Determine the [X, Y] coordinate at the center of the cell enclosing the given text.  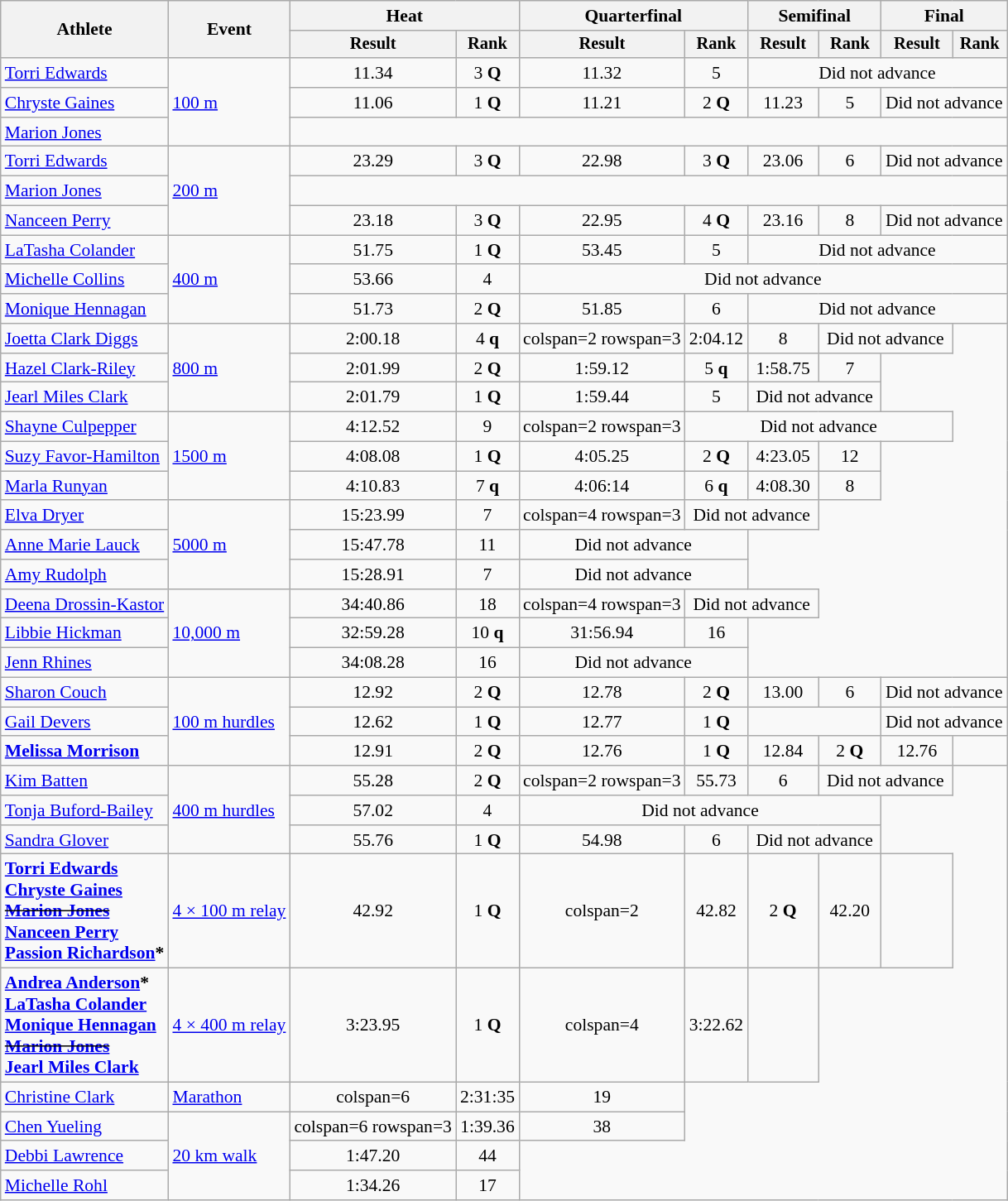
Jenn Rhines [84, 663]
1500 m [228, 457]
44 [487, 1156]
4 × 400 m relay [228, 1026]
Shayne Culpepper [84, 427]
Tonja Buford-Bailey [84, 810]
23.06 [783, 161]
Elva Dryer [84, 516]
2:01.99 [372, 368]
3:23.95 [372, 1026]
LaTasha Colander [84, 250]
15:23.99 [372, 516]
51.85 [602, 309]
Semifinal [814, 16]
42.82 [717, 911]
Libbie Hickman [84, 633]
6 q [717, 486]
12.91 [372, 752]
32:59.28 [372, 633]
53.66 [372, 280]
2:31:35 [487, 1098]
4:12.52 [372, 427]
4:06:14 [602, 486]
15:47.78 [372, 545]
Kim Batten [84, 781]
Joetta Clark Diggs [84, 339]
11.34 [372, 73]
400 m [228, 280]
55.76 [372, 840]
19 [602, 1098]
800 m [228, 368]
Amy Rudolph [84, 574]
Athlete [84, 30]
Debbi Lawrence [84, 1156]
10,000 m [228, 634]
4:08.08 [372, 457]
9 [487, 427]
12 [850, 457]
4:05.25 [602, 457]
4 × 100 m relay [228, 911]
Gail Devers [84, 722]
10 q [487, 633]
Heat [404, 16]
7 q [487, 486]
15:28.91 [372, 574]
55.73 [717, 781]
Marla Runyan [84, 486]
5000 m [228, 545]
23.29 [372, 161]
colspan=4 [602, 1026]
colspan=6 rowspan=3 [372, 1127]
17 [487, 1185]
1:39.36 [487, 1127]
Christine Clark [84, 1098]
Suzy Favor-Hamilton [84, 457]
42.92 [372, 911]
2:01.79 [372, 397]
34:08.28 [372, 663]
Deena Drossin-Kastor [84, 604]
11.23 [783, 103]
Sandra Glover [84, 840]
22.98 [602, 161]
1:59.12 [602, 368]
54.98 [602, 840]
42.20 [850, 911]
12.92 [372, 693]
38 [602, 1127]
Jearl Miles Clark [84, 397]
12.84 [783, 752]
4:10.83 [372, 486]
22.95 [602, 221]
1:59.44 [602, 397]
Monique Hennagan [84, 309]
13.00 [783, 693]
colspan=2 [602, 911]
55.28 [372, 781]
34:40.86 [372, 604]
Nanceen Perry [84, 221]
Michelle Collins [84, 280]
31:56.94 [602, 633]
Chen Yueling [84, 1127]
200 m [228, 190]
1:47.20 [372, 1156]
11.21 [602, 103]
18 [487, 604]
1:58.75 [783, 368]
Final [944, 16]
100 m hurdles [228, 722]
1:34.26 [372, 1185]
Anne Marie Lauck [84, 545]
Chryste Gaines [84, 103]
4 Q [717, 221]
51.73 [372, 309]
23.16 [783, 221]
400 m hurdles [228, 809]
51.75 [372, 250]
2:04.12 [717, 339]
4:23.05 [783, 457]
12.78 [602, 693]
4 q [487, 339]
Michelle Rohl [84, 1185]
23.18 [372, 221]
Quarterfinal [633, 16]
20 km walk [228, 1155]
5 q [717, 368]
4:08.30 [783, 486]
3:22.62 [717, 1026]
12.77 [602, 722]
Torri EdwardsChryste GainesMarion JonesNanceen PerryPassion Richardson* [84, 911]
11.32 [602, 73]
Melissa Morrison [84, 752]
Sharon Couch [84, 693]
100 m [228, 103]
Event [228, 30]
11.06 [372, 103]
Hazel Clark-Riley [84, 368]
57.02 [372, 810]
Marathon [228, 1098]
colspan=6 [372, 1098]
12.62 [372, 722]
11 [487, 545]
53.45 [602, 250]
2:00.18 [372, 339]
Andrea Anderson*LaTasha ColanderMonique HennaganMarion JonesJearl Miles Clark [84, 1026]
